Provide the (X, Y) coordinate of the cell's center where the given text is located.  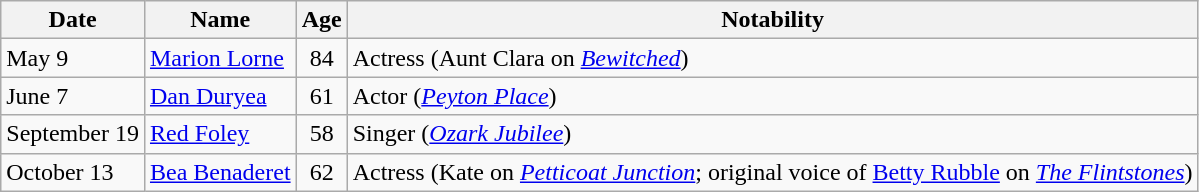
58 (322, 134)
Notability (772, 20)
Actress (Aunt Clara on Bewitched) (772, 58)
Actress (Kate on Petticoat Junction; original voice of Betty Rubble on The Flintstones) (772, 172)
Date (73, 20)
June 7 (73, 96)
Age (322, 20)
Actor (Peyton Place) (772, 96)
Marion Lorne (220, 58)
Bea Benaderet (220, 172)
Singer (Ozark Jubilee) (772, 134)
October 13 (73, 172)
Name (220, 20)
Dan Duryea (220, 96)
May 9 (73, 58)
61 (322, 96)
84 (322, 58)
62 (322, 172)
September 19 (73, 134)
Red Foley (220, 134)
